Scan for the cell matching the given text and deliver its (X, Y) coordinate at center. 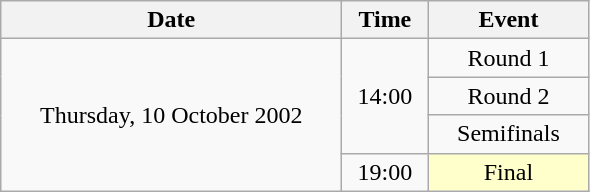
14:00 (385, 96)
Thursday, 10 October 2002 (172, 115)
Event (508, 20)
Semifinals (508, 134)
Date (172, 20)
Round 1 (508, 58)
19:00 (385, 172)
Final (508, 172)
Time (385, 20)
Round 2 (508, 96)
